Locate the cell with the specified text and output its [X, Y] center coordinate. 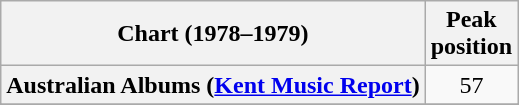
Chart (1978–1979) [213, 34]
57 [471, 85]
Australian Albums (Kent Music Report) [213, 85]
Peakposition [471, 34]
